Search for the cell housing the specified text and yield its [X, Y] center coordinate. 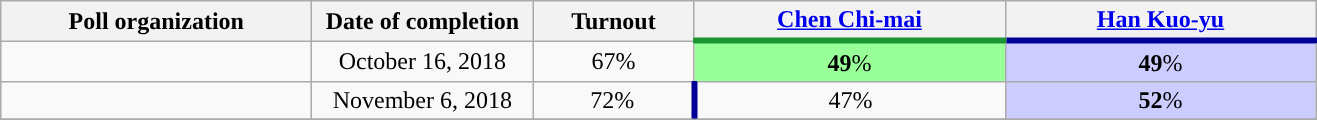
52% [1160, 100]
72% [614, 100]
November 6, 2018 [422, 100]
Date of completion [422, 21]
67% [614, 61]
Turnout [614, 21]
Poll organization [156, 21]
Han Kuo-yu [1160, 21]
47% [850, 100]
October 16, 2018 [422, 61]
Chen Chi-mai [850, 21]
